Extract the (x, y) coordinate from the center of the cell holding the provided text.  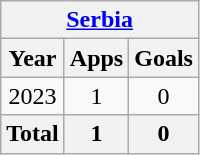
Total (33, 134)
Year (33, 58)
2023 (33, 96)
Apps (96, 58)
Goals (164, 58)
Serbia (100, 20)
